Locate the cell with the specified text and output its [x, y] center coordinate. 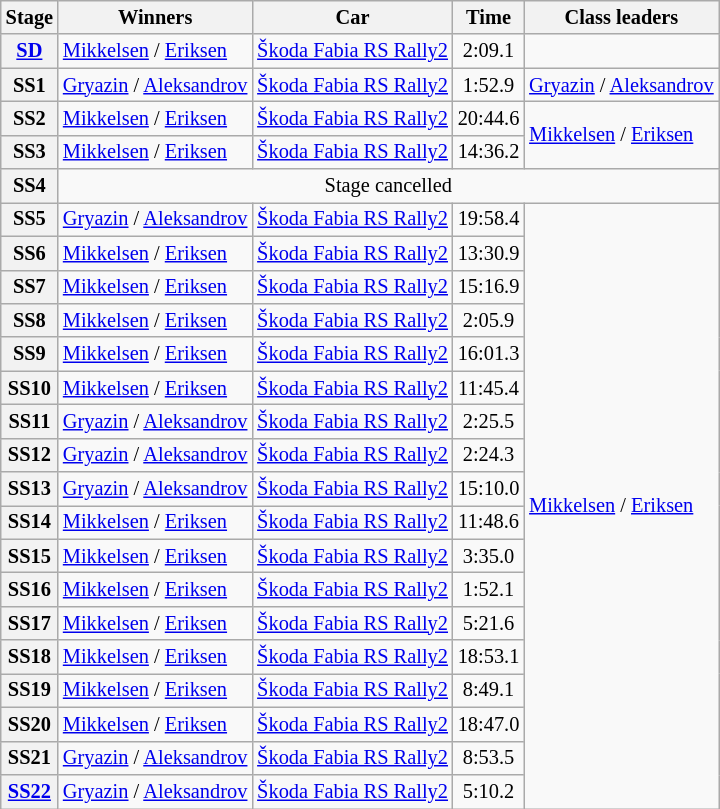
SS3 [30, 152]
SS22 [30, 791]
16:01.3 [488, 354]
20:44.6 [488, 118]
1:52.1 [488, 589]
SS16 [30, 589]
SS4 [30, 186]
SS10 [30, 388]
11:48.6 [488, 522]
2:05.9 [488, 320]
8:49.1 [488, 690]
18:47.0 [488, 724]
SS17 [30, 623]
15:10.0 [488, 489]
3:35.0 [488, 556]
Stage cancelled [388, 186]
13:30.9 [488, 253]
Class leaders [621, 17]
SS5 [30, 219]
2:25.5 [488, 421]
SS6 [30, 253]
11:45.4 [488, 388]
Stage [30, 17]
SS19 [30, 690]
19:58.4 [488, 219]
SS12 [30, 455]
15:16.9 [488, 287]
SD [30, 51]
SS20 [30, 724]
SS11 [30, 421]
SS14 [30, 522]
SS18 [30, 657]
14:36.2 [488, 152]
SS21 [30, 758]
Winners [155, 17]
1:52.9 [488, 85]
Time [488, 17]
SS8 [30, 320]
SS2 [30, 118]
5:10.2 [488, 791]
5:21.6 [488, 623]
8:53.5 [488, 758]
SS1 [30, 85]
Car [352, 17]
SS9 [30, 354]
18:53.1 [488, 657]
2:09.1 [488, 51]
SS7 [30, 287]
SS13 [30, 489]
2:24.3 [488, 455]
SS15 [30, 556]
